For the text-containing cell, return its midpoint in [x, y] coordinate format. 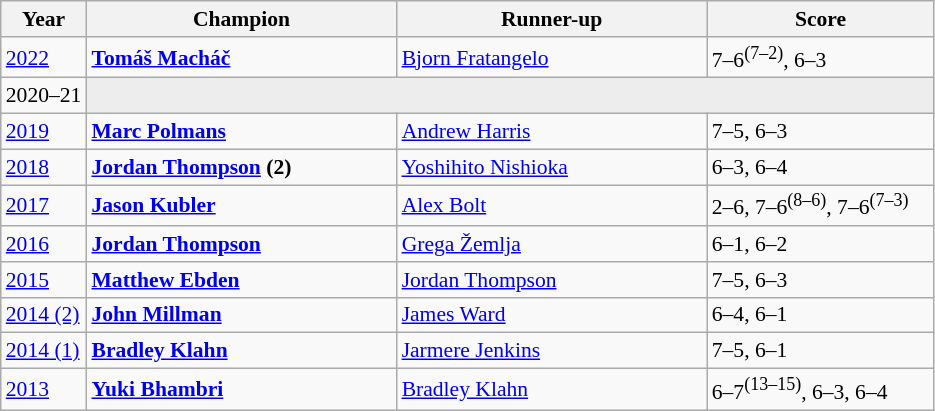
2017 [44, 206]
7–6(7–2), 6–3 [821, 58]
Champion [241, 19]
2016 [44, 244]
Alex Bolt [552, 206]
John Millman [241, 316]
2014 (2) [44, 316]
Yoshihito Nishioka [552, 167]
Bjorn Fratangelo [552, 58]
Marc Polmans [241, 132]
6–7(13–15), 6–3, 6–4 [821, 390]
2014 (1) [44, 351]
6–3, 6–4 [821, 167]
2022 [44, 58]
Tomáš Macháč [241, 58]
Jarmere Jenkins [552, 351]
6–4, 6–1 [821, 316]
2019 [44, 132]
Runner-up [552, 19]
Matthew Ebden [241, 280]
2020–21 [44, 96]
2–6, 7–6(8–6), 7–6(7–3) [821, 206]
6–1, 6–2 [821, 244]
Andrew Harris [552, 132]
Jason Kubler [241, 206]
2018 [44, 167]
2015 [44, 280]
James Ward [552, 316]
Jordan Thompson (2) [241, 167]
Year [44, 19]
Grega Žemlja [552, 244]
Score [821, 19]
7–5, 6–1 [821, 351]
2013 [44, 390]
Yuki Bhambri [241, 390]
